Capture the cell that displays the provided text and extract its [X, Y] central coordinate. 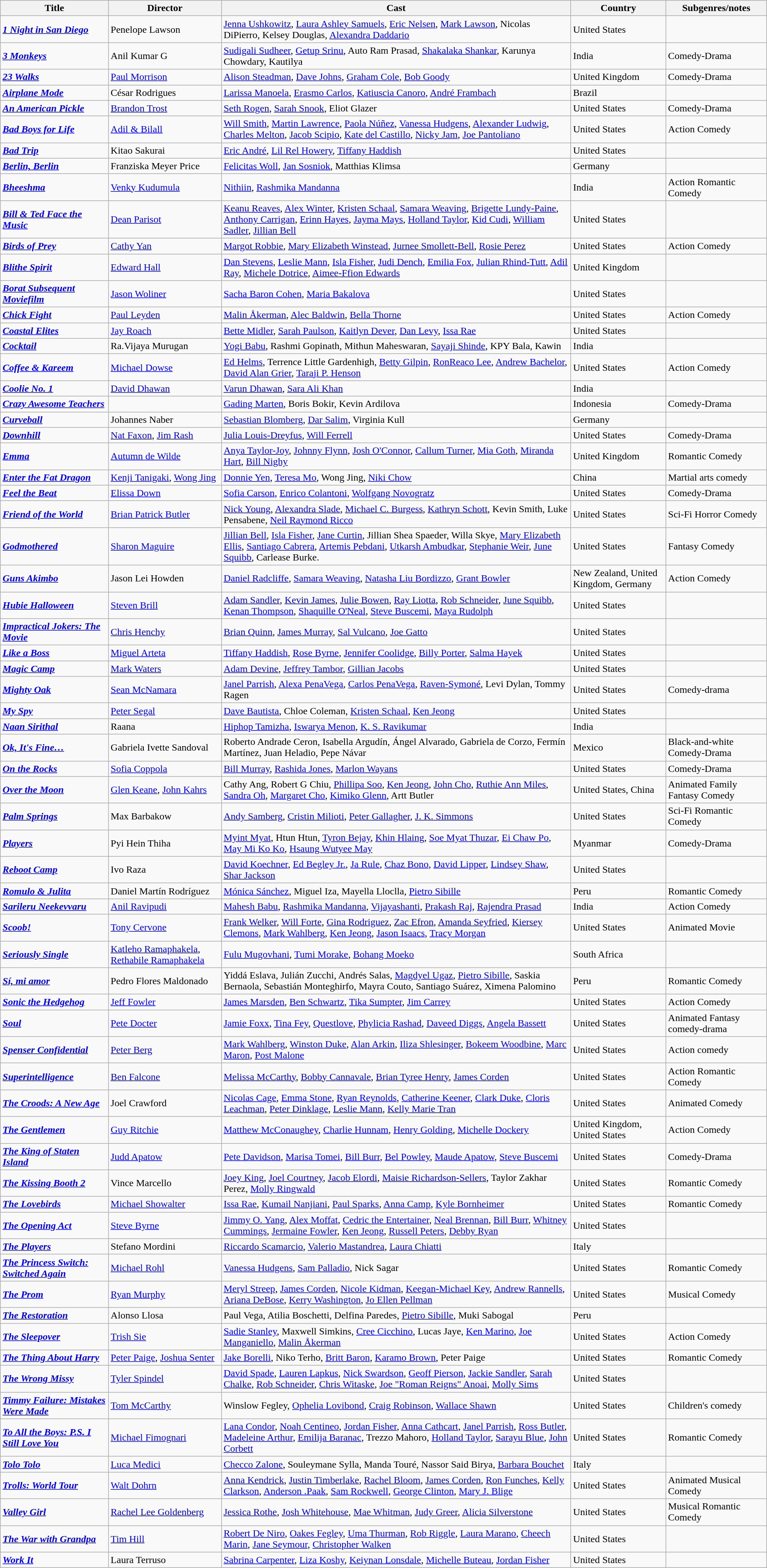
Mónica Sánchez, Miguel Iza, Mayella Lloclla, Pietro Sibille [396, 891]
Fantasy Comedy [716, 546]
Walt Dohrn [165, 1486]
Bette Midler, Sarah Paulson, Kaitlyn Dever, Dan Levy, Issa Rae [396, 331]
Franziska Meyer Price [165, 166]
Reboot Camp [54, 869]
David Koechner, Ed Begley Jr., Ja Rule, Chaz Bono, David Lipper, Lindsey Shaw, Shar Jackson [396, 869]
Jason Woliner [165, 294]
Autumn de Wilde [165, 456]
Meryl Streep, James Corden, Nicole Kidman, Keegan-Michael Key, Andrew Rannells, Ariana DeBose, Kerry Washington, Jo Ellen Pellman [396, 1294]
Sharon Maguire [165, 546]
Tolo Tolo [54, 1464]
Michael Dowse [165, 367]
Trish Sie [165, 1337]
Judd Apatow [165, 1156]
Coolie No. 1 [54, 388]
Blithe Spirit [54, 267]
Rachel Lee Goldenberg [165, 1512]
Jay Roach [165, 331]
Ben Falcone [165, 1077]
Borat Subsequent Moviefilm [54, 294]
Daniel Radcliffe, Samara Weaving, Natasha Liu Bordizzo, Grant Bowler [396, 579]
Sonic the Hedgehog [54, 1002]
Paul Morrison [165, 77]
Jenna Ushkowitz, Laura Ashley Samuels, Eric Nelsen, Mark Lawson, Nicolas DiPierro, Kelsey Douglas, Alexandra Daddario [396, 29]
Varun Dhawan, Sara Ali Khan [396, 388]
Title [54, 8]
1 Night in San Diego [54, 29]
23 Walks [54, 77]
Superintelligence [54, 1077]
Mark Wahlberg, Winston Duke, Alan Arkin, Iliza Shlesinger, Bokeem Woodbine, Marc Maron, Post Malone [396, 1050]
Cathy Yan [165, 246]
Anya Taylor-Joy, Johnny Flynn, Josh O'Connor, Callum Turner, Mia Goth, Miranda Hart, Bill Nighy [396, 456]
Johannes Naber [165, 420]
Tom McCarthy [165, 1405]
Michael Rohl [165, 1268]
The King of Staten Island [54, 1156]
Jake Borelli, Niko Terho, Britt Baron, Karamo Brown, Peter Paige [396, 1358]
Jessica Rothe, Josh Whitehouse, Mae Whitman, Judy Greer, Alicia Silverstone [396, 1512]
The Wrong Missy [54, 1379]
Myanmar [618, 843]
Robert De Niro, Oakes Fegley, Uma Thurman, Rob Riggle, Laura Marano, Cheech Marin, Jane Seymour, Christopher Walken [396, 1539]
Gading Marten, Boris Bokir, Kevin Ardilova [396, 404]
Coastal Elites [54, 331]
Over the Moon [54, 790]
Animated Family Fantasy Comedy [716, 790]
Dean Parisot [165, 219]
Birds of Prey [54, 246]
Peter Paige, Joshua Senter [165, 1358]
Venky Kudumula [165, 187]
Sabrina Carpenter, Liza Koshy, Keiynan Lonsdale, Michelle Buteau, Jordan Fisher [396, 1560]
Players [54, 843]
Kenji Tanigaki, Wong Jing [165, 477]
Guns Akimbo [54, 579]
Seth Rogen, Sarah Snook, Eliot Glazer [396, 108]
Friend of the World [54, 514]
Impractical Jokers: The Movie [54, 632]
Pyi Hein Thiha [165, 843]
Janel Parrish, Alexa PenaVega, Carlos PenaVega, Raven-Symoné, Levi Dylan, Tommy Ragen [396, 690]
The War with Grandpa [54, 1539]
Stefano Mordini [165, 1246]
Timmy Failure: Mistakes Were Made [54, 1405]
Sebastian Blomberg, Dar Salim, Virginia Kull [396, 420]
Enter the Fat Dragon [54, 477]
Malin Åkerman, Alec Baldwin, Bella Thorne [396, 315]
James Marsden, Ben Schwartz, Tika Sumpter, Jim Carrey [396, 1002]
Penelope Lawson [165, 29]
Margot Robbie, Mary Elizabeth Winstead, Jurnee Smollett-Bell, Rosie Perez [396, 246]
Ra.Vijaya Murugan [165, 346]
Joel Crawford [165, 1103]
Sacha Baron Cohen, Maria Bakalova [396, 294]
Adil & Bilall [165, 129]
My Spy [54, 711]
Frank Welker, Will Forte, Gina Rodriguez, Zac Efron, Amanda Seyfried, Kiersey Clemons, Mark Wahlberg, Ken Jeong, Jason Isaacs, Tracy Morgan [396, 928]
Director [165, 8]
Matthew McConaughey, Charlie Hunnam, Henry Golding, Michelle Dockery [396, 1130]
Mexico [618, 747]
United States, China [618, 790]
Andy Samberg, Cristin Milioti, Peter Gallagher, J. K. Simmons [396, 816]
Mahesh Babu, Rashmika Mandanna, Vijayashanti, Prakash Raj, Rajendra Prasad [396, 906]
Sofia Coppola [165, 769]
Bill & Ted Face the Music [54, 219]
On the Rocks [54, 769]
Michael Fimognari [165, 1438]
The Princess Switch: Switched Again [54, 1268]
South Africa [618, 954]
Dave Bautista, Chloe Coleman, Kristen Schaal, Ken Jeong [396, 711]
Bill Murray, Rashida Jones, Marlon Wayans [396, 769]
Felicitas Woll, Jan Sosniok, Matthias Klimsa [396, 166]
Comedy-drama [716, 690]
Naan Sirithal [54, 726]
Winslow Fegley, Ophelia Lovibond, Craig Robinson, Wallace Shawn [396, 1405]
Action comedy [716, 1050]
Mighty Oak [54, 690]
China [618, 477]
Trolls: World Tour [54, 1486]
Tyler Spindel [165, 1379]
Checco Zalone, Souleymane Sylla, Manda Touré, Nassor Said Birya, Barbara Bouchet [396, 1464]
Ivo Raza [165, 869]
Magic Camp [54, 669]
Adam Devine, Jeffrey Tambor, Gillian Jacobs [396, 669]
Brian Quinn, James Murray, Sal Vulcano, Joe Gatto [396, 632]
Sarileru Neekevvaru [54, 906]
An American Pickle [54, 108]
Jason Lei Howden [165, 579]
Musical Comedy [716, 1294]
Bad Boys for Life [54, 129]
Spenser Confidential [54, 1050]
Nicolas Cage, Emma Stone, Ryan Reynolds, Catherine Keener, Clark Duke, Cloris Leachman, Peter Dinklage, Leslie Mann, Kelly Marie Tran [396, 1103]
Country [618, 8]
Edward Hall [165, 267]
Sci-Fi Romantic Comedy [716, 816]
The Players [54, 1246]
Airplane Mode [54, 93]
Adam Sandler, Kevin James, Julie Bowen, Ray Liotta, Rob Schneider, June Squibb, Kenan Thompson, Shaquille O'Neal, Steve Buscemi, Maya Rudolph [396, 605]
Nithiin, Rashmika Mandanna [396, 187]
Indonesia [618, 404]
Cathy Ang, Robert G Chiu, Phillipa Soo, Ken Jeong, John Cho, Ruthie Ann Miles, Sandra Oh, Margaret Cho, Kimiko Glenn, Artt Butler [396, 790]
Julia Louis-Dreyfus, Will Ferrell [396, 435]
Work It [54, 1560]
Romulo & Julita [54, 891]
Steven Brill [165, 605]
The Opening Act [54, 1225]
Laura Terruso [165, 1560]
Chick Fight [54, 315]
Raana [165, 726]
Sudigali Sudheer, Getup Srinu, Auto Ram Prasad, Shakalaka Shankar, Karunya Chowdary, Kautilya [396, 56]
The Thing About Harry [54, 1358]
Ryan Murphy [165, 1294]
Crazy Awesome Teachers [54, 404]
Nick Young, Alexandra Slade, Michael C. Burgess, Kathryn Schott, Kevin Smith, Luke Pensabene, Neil Raymond Ricco [396, 514]
The Lovebirds [54, 1204]
The Gentlemen [54, 1130]
Animated Musical Comedy [716, 1486]
Nat Faxon, Jim Rash [165, 435]
Emma [54, 456]
Tony Cervone [165, 928]
Like a Boss [54, 653]
Sí, mi amor [54, 981]
Godmothered [54, 546]
Animated Comedy [716, 1103]
United Kingdom, United States [618, 1130]
César Rodrigues [165, 93]
The Croods: A New Age [54, 1103]
Bheeshma [54, 187]
Daniel Martín Rodríguez [165, 891]
Donnie Yen, Teresa Mo, Wong Jing, Niki Chow [396, 477]
Cocktail [54, 346]
New Zealand, United Kingdom, Germany [618, 579]
The Kissing Booth 2 [54, 1183]
Kitao Sakurai [165, 150]
Scoob! [54, 928]
Seriously Single [54, 954]
Riccardo Scamarcio, Valerio Mastandrea, Laura Chiatti [396, 1246]
Sadie Stanley, Maxwell Simkins, Cree Cicchino, Lucas Jaye, Ken Marino, Joe Manganiello, Malin Åkerman [396, 1337]
Hiphop Tamizha, Iswarya Menon, K. S. Ravikumar [396, 726]
Valley Girl [54, 1512]
Downhill [54, 435]
Larissa Manoela, Erasmo Carlos, Katiuscia Canoro, André Frambach [396, 93]
Issa Rae, Kumail Nanjiani, Paul Sparks, Anna Camp, Kyle Bornheimer [396, 1204]
Anil Kumar G [165, 56]
Chris Henchy [165, 632]
Guy Ritchie [165, 1130]
Elissa Down [165, 493]
Jimmy O. Yang, Alex Moffat, Cedric the Entertainer, Neal Brennan, Bill Burr, Whitney Cummings, Jermaine Fowler, Ken Jeong, Russell Peters, Debby Ryan [396, 1225]
Brazil [618, 93]
Bad Trip [54, 150]
Sean McNamara [165, 690]
Curveball [54, 420]
Yogi Babu, Rashmi Gopinath, Mithun Maheswaran, Sayaji Shinde, KPY Bala, Kawin [396, 346]
Martial arts comedy [716, 477]
Palm Springs [54, 816]
Anil Ravipudi [165, 906]
Michael Showalter [165, 1204]
Alison Steadman, Dave Johns, Graham Cole, Bob Goody [396, 77]
Children's comedy [716, 1405]
Paul Leyden [165, 315]
Mark Waters [165, 669]
Alonso Llosa [165, 1315]
Myint Myat, Htun Htun, Tyron Bejay, Khin Hlaing, Soe Myat Thuzar, Ei Chaw Po, May Mi Ko Ko, Hsaung Wutyee May [396, 843]
Luca Medici [165, 1464]
Jamie Foxx, Tina Fey, Questlove, Phylicia Rashad, Daveed Diggs, Angela Bassett [396, 1023]
Vince Marcello [165, 1183]
Subgenres/notes [716, 8]
Paul Vega, Atilia Boschetti, Delfina Paredes, Pietro Sibille, Muki Sabogal [396, 1315]
Max Barbakow [165, 816]
The Restoration [54, 1315]
Animated Fantasy comedy-drama [716, 1023]
Gabriela Ivette Sandoval [165, 747]
Katleho Ramaphakela, Rethabile Ramaphakela [165, 954]
Pete Davidson, Marisa Tomei, Bill Burr, Bel Powley, Maude Apatow, Steve Buscemi [396, 1156]
Steve Byrne [165, 1225]
Dan Stevens, Leslie Mann, Isla Fisher, Judi Dench, Emilia Fox, Julian Rhind-Tutt, Adil Ray, Michele Dotrice, Aimee-Ffion Edwards [396, 267]
Jeff Fowler [165, 1002]
Feel the Beat [54, 493]
Sci-Fi Horror Comedy [716, 514]
Black-and-white Comedy-Drama [716, 747]
David Dhawan [165, 388]
Roberto Andrade Ceron, Isabella Argudín, Ángel Alvarado, Gabriela de Corzo, Fermín Martínez, Juan Heladio, Pepe Návar [396, 747]
Brian Patrick Butler [165, 514]
Peter Berg [165, 1050]
Pedro Flores Maldonado [165, 981]
Hubie Halloween [54, 605]
Ed Helms, Terrence Little Gardenhigh, Betty Gilpin, RonReaco Lee, Andrew Bachelor, David Alan Grier, Taraji P. Henson [396, 367]
Cast [396, 8]
3 Monkeys [54, 56]
Eric André, Lil Rel Howery, Tiffany Haddish [396, 150]
The Sleepover [54, 1337]
Tim Hill [165, 1539]
Soul [54, 1023]
Melissa McCarthy, Bobby Cannavale, Brian Tyree Henry, James Corden [396, 1077]
Coffee & Kareem [54, 367]
Vanessa Hudgens, Sam Palladio, Nick Sagar [396, 1268]
Pete Docter [165, 1023]
Animated Movie [716, 928]
Tiffany Haddish, Rose Byrne, Jennifer Coolidge, Billy Porter, Salma Hayek [396, 653]
Ok, It's Fine… [54, 747]
Brandon Trost [165, 108]
Peter Segal [165, 711]
Glen Keane, John Kahrs [165, 790]
Sofia Carson, Enrico Colantoni, Wolfgang Novogratz [396, 493]
Miguel Arteta [165, 653]
The Prom [54, 1294]
Musical Romantic Comedy [716, 1512]
Fulu Mugovhani, Tumi Morake, Bohang Moeko [396, 954]
Berlin, Berlin [54, 166]
To All the Boys: P.S. I Still Love You [54, 1438]
Joey King, Joel Courtney, Jacob Elordi, Maisie Richardson-Sellers, Taylor Zakhar Perez, Molly Ringwald [396, 1183]
